Extract the [X, Y] coordinate from the center of the cell holding the provided text.  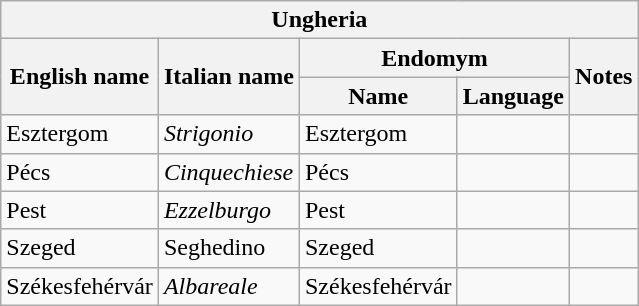
Seghedino [228, 248]
Italian name [228, 77]
English name [80, 77]
Language [513, 96]
Notes [604, 77]
Name [378, 96]
Ezzelburgo [228, 210]
Cinquechiese [228, 172]
Albareale [228, 286]
Strigonio [228, 134]
Endomym [434, 58]
Ungheria [320, 20]
